Provide the (x, y) coordinate of the cell's center where the given text is located.  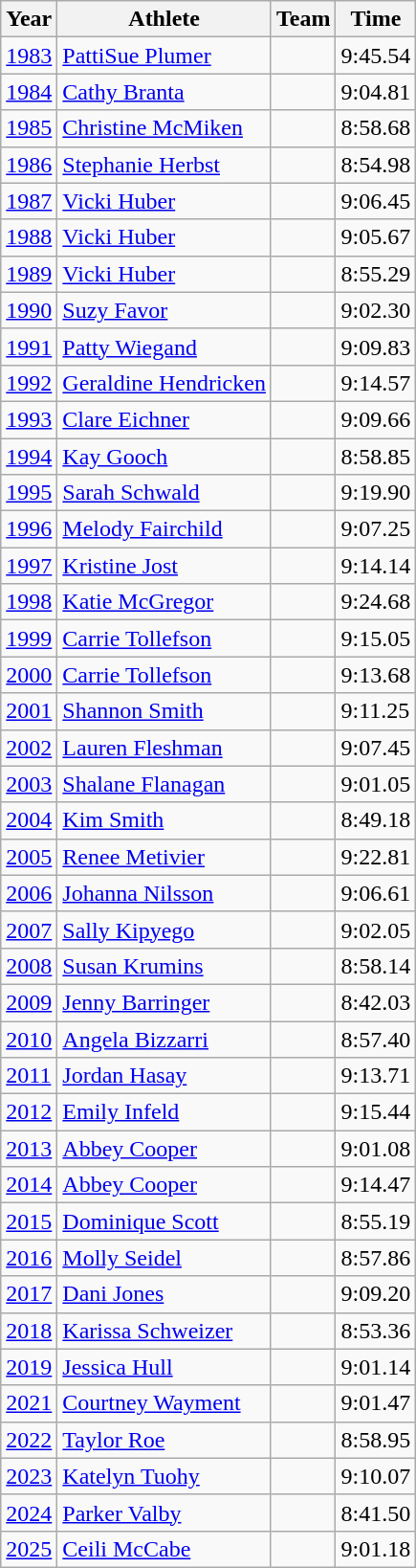
Jenny Barringer (164, 1002)
2016 (29, 1258)
8:54.98 (376, 165)
Lauren Fleshman (164, 748)
Jessica Hull (164, 1367)
2007 (29, 930)
Kay Gooch (164, 457)
9:22.81 (376, 857)
9:24.68 (376, 602)
2021 (29, 1403)
1986 (29, 165)
8:57.40 (376, 1039)
Susan Krumins (164, 966)
2022 (29, 1440)
1987 (29, 201)
Renee Metivier (164, 857)
2010 (29, 1039)
9:01.08 (376, 1149)
Shalane Flanagan (164, 784)
9:02.30 (376, 310)
Patty Wiegand (164, 347)
9:09.66 (376, 419)
1994 (29, 457)
9:06.61 (376, 893)
Taylor Roe (164, 1440)
9:13.68 (376, 675)
8:58.68 (376, 128)
2000 (29, 675)
2018 (29, 1331)
Year (29, 19)
9:07.25 (376, 529)
Cathy Branta (164, 92)
Team (303, 19)
1983 (29, 56)
1999 (29, 638)
2013 (29, 1149)
Melody Fairchild (164, 529)
1993 (29, 419)
2012 (29, 1112)
1985 (29, 128)
8:58.95 (376, 1440)
1988 (29, 237)
1990 (29, 310)
Parker Valby (164, 1512)
1991 (29, 347)
9:19.90 (376, 493)
9:14.47 (376, 1185)
9:01.14 (376, 1367)
2002 (29, 748)
9:09.20 (376, 1294)
1996 (29, 529)
Clare Eichner (164, 419)
9:04.81 (376, 92)
Shannon Smith (164, 711)
Angela Bizzarri (164, 1039)
1997 (29, 566)
Courtney Wayment (164, 1403)
Sarah Schwald (164, 493)
Jordan Hasay (164, 1076)
2005 (29, 857)
9:15.44 (376, 1112)
9:09.83 (376, 347)
1998 (29, 602)
2024 (29, 1512)
PattiSue Plumer (164, 56)
Geraldine Hendricken (164, 383)
1989 (29, 274)
9:07.45 (376, 748)
2025 (29, 1549)
2015 (29, 1221)
8:58.14 (376, 966)
Dani Jones (164, 1294)
9:01.05 (376, 784)
Katelyn Tuohy (164, 1476)
2004 (29, 820)
9:02.05 (376, 930)
Emily Infeld (164, 1112)
Time (376, 19)
8:55.19 (376, 1221)
8:42.03 (376, 1002)
Karissa Schweizer (164, 1331)
9:05.67 (376, 237)
8:58.85 (376, 457)
8:53.36 (376, 1331)
Ceili McCabe (164, 1549)
2006 (29, 893)
Molly Seidel (164, 1258)
8:49.18 (376, 820)
9:01.47 (376, 1403)
Kim Smith (164, 820)
2023 (29, 1476)
9:14.57 (376, 383)
9:06.45 (376, 201)
Kristine Jost (164, 566)
Dominique Scott (164, 1221)
Johanna Nilsson (164, 893)
Suzy Favor (164, 310)
2017 (29, 1294)
9:14.14 (376, 566)
2011 (29, 1076)
1984 (29, 92)
9:10.07 (376, 1476)
9:15.05 (376, 638)
2014 (29, 1185)
9:01.18 (376, 1549)
Sally Kipyego (164, 930)
2008 (29, 966)
1992 (29, 383)
Christine McMiken (164, 128)
Stephanie Herbst (164, 165)
Athlete (164, 19)
2001 (29, 711)
9:45.54 (376, 56)
Katie McGregor (164, 602)
2019 (29, 1367)
8:55.29 (376, 274)
2009 (29, 1002)
9:13.71 (376, 1076)
8:41.50 (376, 1512)
9:11.25 (376, 711)
1995 (29, 493)
2003 (29, 784)
8:57.86 (376, 1258)
